Output the (X, Y) coordinate of the center of the cell containing the given text.  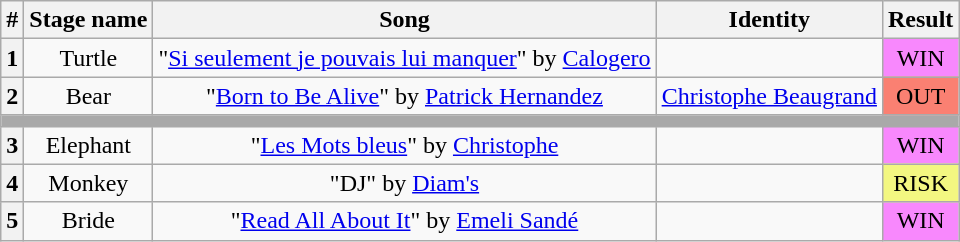
2 (12, 96)
Turtle (88, 58)
Bride (88, 221)
"Si seulement je pouvais lui manquer" by Calogero (404, 58)
RISK (920, 183)
5 (12, 221)
Stage name (88, 20)
4 (12, 183)
Identity (769, 20)
OUT (920, 96)
Bear (88, 96)
"Born to Be Alive" by Patrick Hernandez (404, 96)
Elephant (88, 145)
3 (12, 145)
Song (404, 20)
"Les Mots bleus" by Christophe (404, 145)
"Read All About It" by Emeli Sandé (404, 221)
"DJ" by Diam's (404, 183)
# (12, 20)
1 (12, 58)
Result (920, 20)
Christophe Beaugrand (769, 96)
Monkey (88, 183)
